Identify which cell holds the provided text, then report its (x, y) central coordinate. 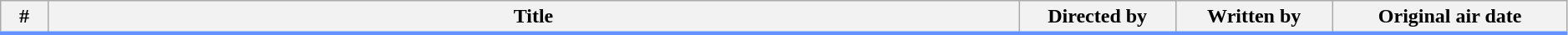
Written by (1254, 17)
Original air date (1450, 17)
Title (533, 17)
Directed by (1098, 17)
# (24, 17)
